For the text-containing cell, return its midpoint in [x, y] coordinate format. 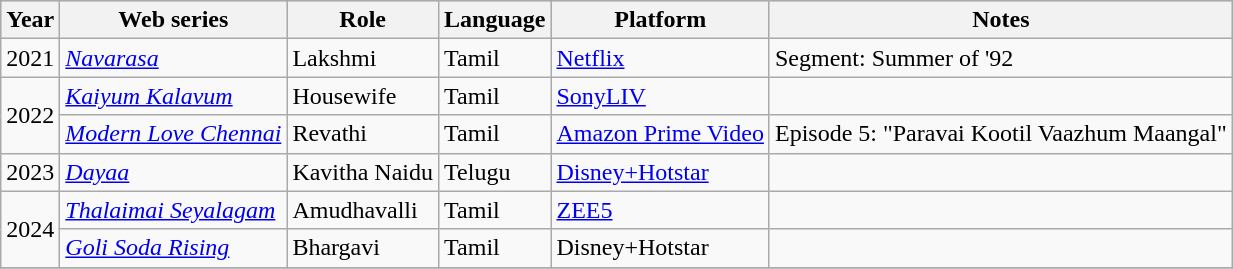
Revathi [363, 134]
Year [30, 20]
Language [495, 20]
Kaiyum Kalavum [174, 96]
2022 [30, 115]
Platform [660, 20]
Thalaimai Seyalagam [174, 210]
Goli Soda Rising [174, 248]
Notes [1000, 20]
2024 [30, 229]
Web series [174, 20]
Bhargavi [363, 248]
2023 [30, 172]
ZEE5 [660, 210]
Role [363, 20]
Lakshmi [363, 58]
2021 [30, 58]
Housewife [363, 96]
Netflix [660, 58]
SonyLIV [660, 96]
Dayaa [174, 172]
Kavitha Naidu [363, 172]
Episode 5: "Paravai Kootil Vaazhum Maangal" [1000, 134]
Modern Love Chennai [174, 134]
Amudhavalli [363, 210]
Telugu [495, 172]
Segment: Summer of '92 [1000, 58]
Amazon Prime Video [660, 134]
Navarasa [174, 58]
